Find where the given text appears and provide that cell's center as [X, Y] coordinate. 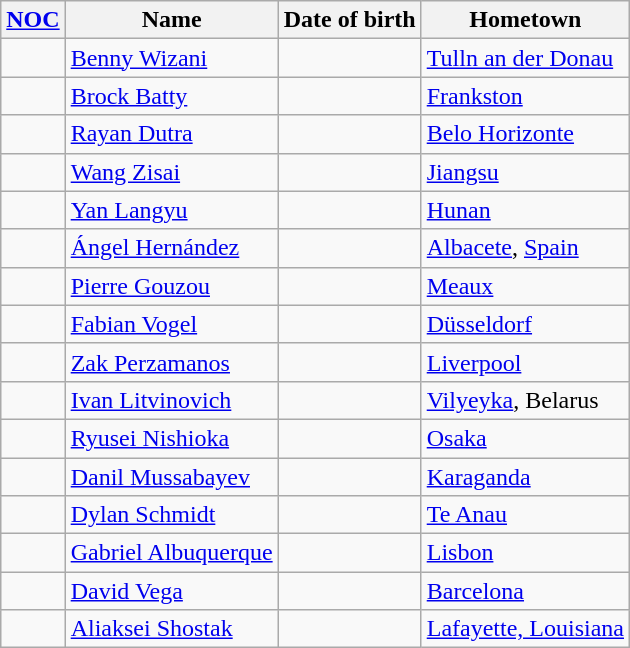
Jiangsu [525, 172]
Brock Batty [172, 96]
NOC [33, 20]
Aliaksei Shostak [172, 629]
Date of birth [350, 20]
Vilyeyka, Belarus [525, 400]
Wang Zisai [172, 172]
Karaganda [525, 477]
Te Anau [525, 515]
Fabian Vogel [172, 324]
Gabriel Albuquerque [172, 553]
Dylan Schmidt [172, 515]
Osaka [525, 438]
Yan Langyu [172, 210]
Tulln an der Donau [525, 58]
Name [172, 20]
Hometown [525, 20]
Rayan Dutra [172, 134]
Barcelona [525, 591]
David Vega [172, 591]
Zak Perzamanos [172, 362]
Ivan Litvinovich [172, 400]
Albacete, Spain [525, 248]
Ángel Hernández [172, 248]
Ryusei Nishioka [172, 438]
Benny Wizani [172, 58]
Lisbon [525, 553]
Meaux [525, 286]
Lafayette, Louisiana [525, 629]
Belo Horizonte [525, 134]
Pierre Gouzou [172, 286]
Hunan [525, 210]
Düsseldorf [525, 324]
Liverpool [525, 362]
Danil Mussabayev [172, 477]
Frankston [525, 96]
